Provide the [X, Y] coordinate of the cell's center where the given text is located.  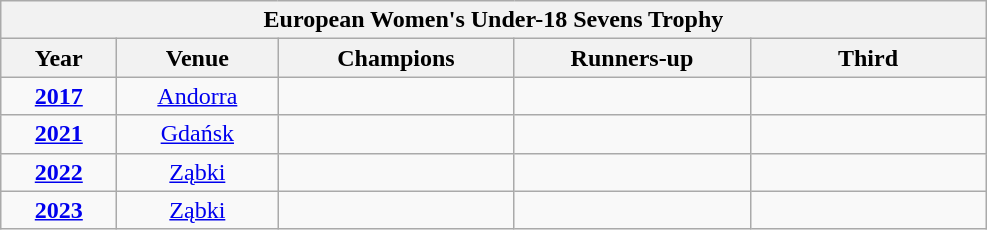
Champions [396, 58]
2023 [59, 210]
Third [868, 58]
Andorra [198, 96]
Gdańsk [198, 134]
Runners-up [632, 58]
2021 [59, 134]
European Women's Under-18 Sevens Trophy [494, 20]
2017 [59, 96]
Year [59, 58]
2022 [59, 172]
Venue [198, 58]
